Find where the given text appears and provide that cell's center as [x, y] coordinate. 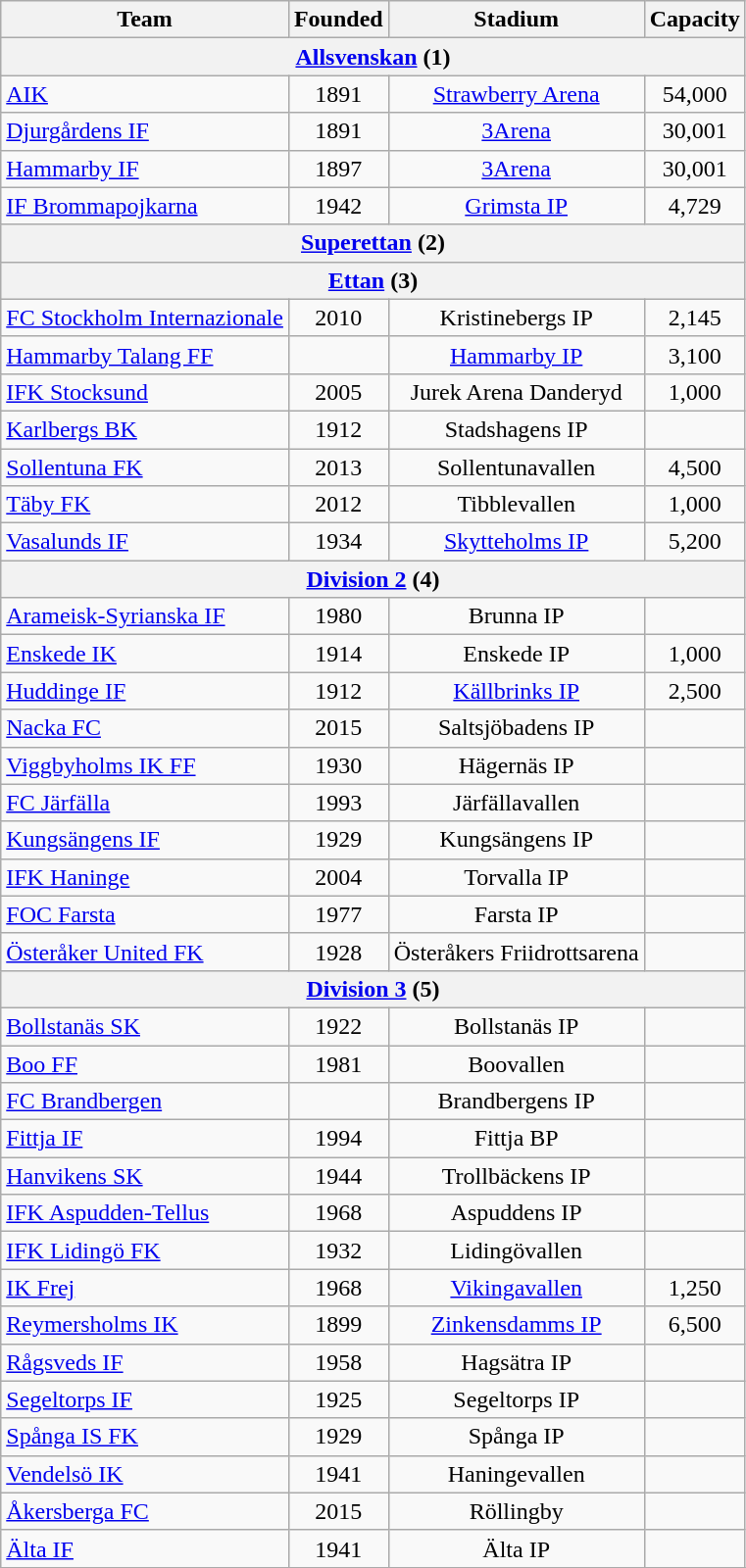
Sollentuna FK [145, 467]
Djurgårdens IF [145, 131]
Röllingby [516, 1511]
Sollentunavallen [516, 467]
Superettan (2) [373, 243]
IF Brommapojkarna [145, 206]
IFK Lidingö FK [145, 1250]
Nacka FC [145, 728]
Stadshagens IP [516, 429]
Österåker United FK [145, 952]
1897 [338, 169]
Älta IF [145, 1548]
Skytteholms IP [516, 542]
FC Brandbergen [145, 1102]
4,500 [694, 467]
Vikingavallen [516, 1288]
Vasalunds IF [145, 542]
Åkersberga FC [145, 1511]
Division 3 (5) [373, 989]
Spånga IS FK [145, 1437]
1899 [338, 1325]
4,729 [694, 206]
Karlbergs BK [145, 429]
Segeltorps IP [516, 1399]
Haningevallen [516, 1474]
Bollstanäs SK [145, 1026]
1942 [338, 206]
Aspuddens IP [516, 1213]
Hammarby Talang FF [145, 355]
Torvalla IP [516, 877]
FOC Farsta [145, 914]
IFK Stocksund [145, 392]
1993 [338, 803]
Huddinge IF [145, 691]
2,500 [694, 691]
AIK [145, 94]
1928 [338, 952]
Hanvikens SK [145, 1176]
IFK Haninge [145, 877]
Hammarby IP [516, 355]
54,000 [694, 94]
2,145 [694, 318]
1934 [338, 542]
Hägernäs IP [516, 765]
2012 [338, 505]
1932 [338, 1250]
Spånga IP [516, 1437]
Reymersholms IK [145, 1325]
Järfällavallen [516, 803]
Strawberry Arena [516, 94]
1981 [338, 1063]
1,250 [694, 1288]
Täby FK [145, 505]
1914 [338, 654]
Rågsveds IF [145, 1362]
Källbrinks IP [516, 691]
Capacity [694, 20]
Stadium [516, 20]
Founded [338, 20]
Fittja IF [145, 1139]
Enskede IP [516, 654]
Brandbergens IP [516, 1102]
Kungsängens IF [145, 840]
Saltsjöbadens IP [516, 728]
Arameisk-Syrianska IF [145, 616]
2005 [338, 392]
Division 2 (4) [373, 579]
1977 [338, 914]
1994 [338, 1139]
Hammarby IF [145, 169]
IK Frej [145, 1288]
Team [145, 20]
FC Stockholm Internazionale [145, 318]
Trollbäckens IP [516, 1176]
Kristinebergs IP [516, 318]
5,200 [694, 542]
2004 [338, 877]
1980 [338, 616]
1944 [338, 1176]
Farsta IP [516, 914]
Tibblevallen [516, 505]
Brunna IP [516, 616]
Älta IP [516, 1548]
Hagsätra IP [516, 1362]
Segeltorps IF [145, 1399]
Allsvenskan (1) [373, 57]
Kungsängens IP [516, 840]
1958 [338, 1362]
Jurek Arena Danderyd [516, 392]
2010 [338, 318]
Zinkensdamms IP [516, 1325]
Bollstanäs IP [516, 1026]
1925 [338, 1399]
Ettan (3) [373, 280]
Boovallen [516, 1063]
Grimsta IP [516, 206]
6,500 [694, 1325]
Lidingövallen [516, 1250]
Boo FF [145, 1063]
IFK Aspudden-Tellus [145, 1213]
1922 [338, 1026]
Österåkers Friidrottsarena [516, 952]
Viggbyholms IK FF [145, 765]
FC Järfälla [145, 803]
3,100 [694, 355]
Fittja BP [516, 1139]
2013 [338, 467]
Enskede IK [145, 654]
1930 [338, 765]
Vendelsö IK [145, 1474]
